Search for the cell housing the specified text and yield its (x, y) center coordinate. 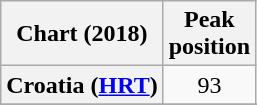
93 (209, 85)
Chart (2018) (82, 34)
Croatia (HRT) (82, 85)
Peakposition (209, 34)
